From the cell containing the given text, extract its center point as (X, Y) coordinate. 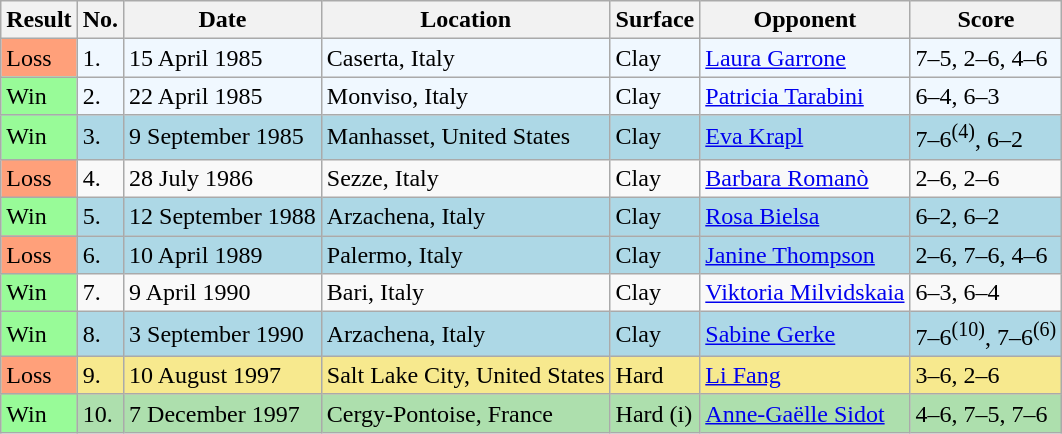
6–2, 6–2 (986, 217)
Eva Krapl (805, 138)
6. (100, 255)
Score (986, 20)
2–6, 2–6 (986, 178)
Janine Thompson (805, 255)
Patricia Tarabini (805, 96)
7 December 1997 (223, 413)
3. (100, 138)
Date (223, 20)
6–4, 6–3 (986, 96)
Location (466, 20)
Hard (i) (655, 413)
Bari, Italy (466, 293)
22 April 1985 (223, 96)
4–6, 7–5, 7–6 (986, 413)
6–3, 6–4 (986, 293)
Cergy-Pontoise, France (466, 413)
7. (100, 293)
Sezze, Italy (466, 178)
10 August 1997 (223, 375)
Anne-Gaëlle Sidot (805, 413)
5. (100, 217)
9 September 1985 (223, 138)
Caserta, Italy (466, 58)
Li Fang (805, 375)
Result (39, 20)
Palermo, Italy (466, 255)
7–5, 2–6, 4–6 (986, 58)
Sabine Gerke (805, 334)
9. (100, 375)
Surface (655, 20)
12 September 1988 (223, 217)
4. (100, 178)
Monviso, Italy (466, 96)
15 April 1985 (223, 58)
10. (100, 413)
28 July 1986 (223, 178)
7–6(4), 6–2 (986, 138)
Manhasset, United States (466, 138)
Barbara Romanò (805, 178)
2–6, 7–6, 4–6 (986, 255)
Opponent (805, 20)
No. (100, 20)
9 April 1990 (223, 293)
8. (100, 334)
Viktoria Milvidskaia (805, 293)
7–6(10), 7–6(6) (986, 334)
10 April 1989 (223, 255)
2. (100, 96)
3 September 1990 (223, 334)
Hard (655, 375)
1. (100, 58)
Salt Lake City, United States (466, 375)
Rosa Bielsa (805, 217)
3–6, 2–6 (986, 375)
Laura Garrone (805, 58)
